Capture the cell that displays the provided text and extract its [X, Y] central coordinate. 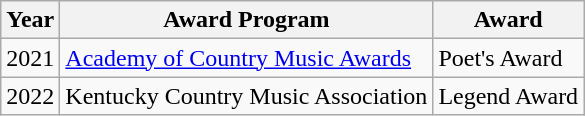
Legend Award [508, 96]
2022 [30, 96]
Poet's Award [508, 58]
Kentucky Country Music Association [246, 96]
2021 [30, 58]
Award Program [246, 20]
Award [508, 20]
Academy of Country Music Awards [246, 58]
Year [30, 20]
